Pinpoint the cell where the given text exists, returning its (x, y) midpoint coordinate. 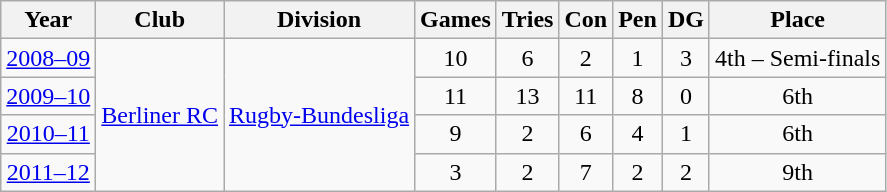
Tries (528, 20)
0 (686, 96)
2008–09 (48, 58)
Berliner RC (160, 115)
Club (160, 20)
Games (456, 20)
2010–11 (48, 134)
Division (320, 20)
Rugby-Bundesliga (320, 115)
Year (48, 20)
9th (797, 172)
2011–12 (48, 172)
8 (638, 96)
4th – Semi-finals (797, 58)
2009–10 (48, 96)
DG (686, 20)
4 (638, 134)
Con (586, 20)
Place (797, 20)
13 (528, 96)
Pen (638, 20)
9 (456, 134)
7 (586, 172)
10 (456, 58)
